Pinpoint the cell where the given text exists, returning its (X, Y) midpoint coordinate. 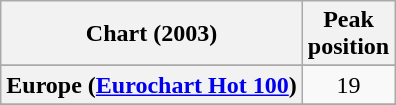
19 (348, 85)
Peakposition (348, 34)
Europe (Eurochart Hot 100) (152, 85)
Chart (2003) (152, 34)
